For the text-containing cell, return its midpoint in [x, y] coordinate format. 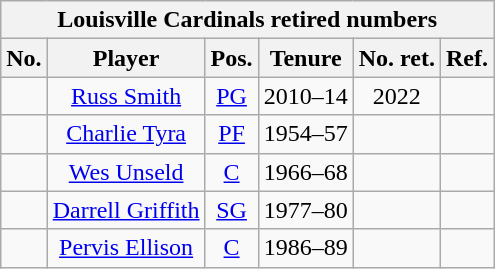
Tenure [306, 58]
1966–68 [306, 172]
Wes Unseld [126, 172]
SG [232, 210]
Russ Smith [126, 96]
Player [126, 58]
No. ret. [396, 58]
1986–89 [306, 248]
PF [232, 134]
Darrell Griffith [126, 210]
Pos. [232, 58]
2010–14 [306, 96]
Pervis Ellison [126, 248]
Ref. [466, 58]
1954–57 [306, 134]
Louisville Cardinals retired numbers [248, 20]
Charlie Tyra [126, 134]
PG [232, 96]
No. [24, 58]
2022 [396, 96]
1977–80 [306, 210]
